Search for the cell housing the specified text and yield its (x, y) center coordinate. 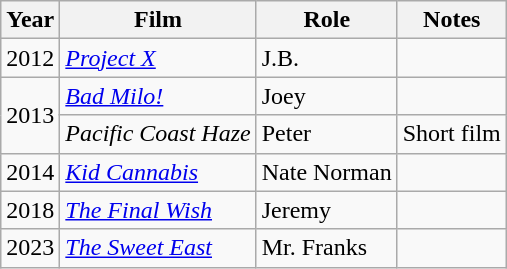
Bad Milo! (158, 96)
J.B. (326, 58)
2012 (30, 58)
Film (158, 20)
2013 (30, 115)
Joey (326, 96)
Jeremy (326, 210)
Mr. Franks (326, 248)
Year (30, 20)
Short film (452, 134)
Project X (158, 58)
Role (326, 20)
2018 (30, 210)
The Final Wish (158, 210)
Kid Cannabis (158, 172)
Peter (326, 134)
Pacific Coast Haze (158, 134)
Notes (452, 20)
The Sweet East (158, 248)
2014 (30, 172)
Nate Norman (326, 172)
2023 (30, 248)
